Return [X, Y] of the center of cell containing provided text 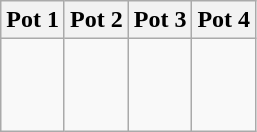
Pot 3 [160, 20]
Pot 1 [33, 20]
Pot 2 [96, 20]
Pot 4 [224, 20]
